Extract the [X, Y] coordinate from the center of the cell holding the provided text.  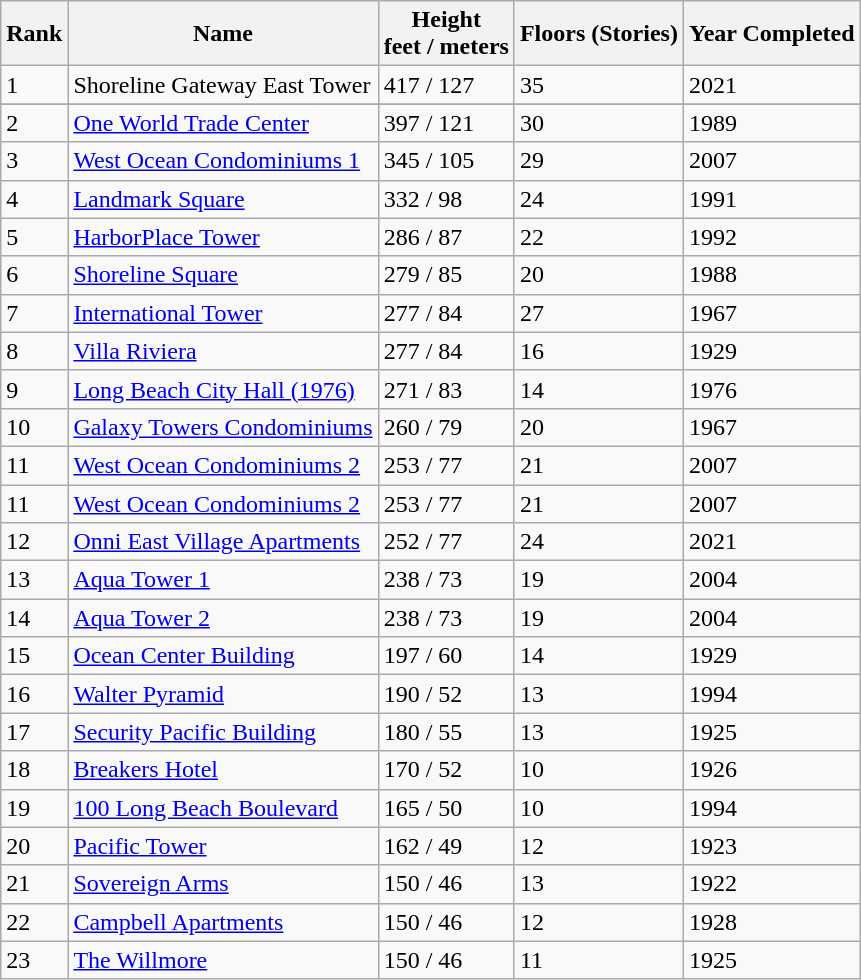
27 [598, 313]
Shoreline Gateway East Tower [223, 85]
One World Trade Center [223, 123]
260 / 79 [446, 427]
Sovereign Arms [223, 884]
Ocean Center Building [223, 656]
17 [34, 732]
8 [34, 351]
3 [34, 161]
Year Completed [772, 34]
345 / 105 [446, 161]
271 / 83 [446, 389]
332 / 98 [446, 199]
Aqua Tower 1 [223, 580]
Aqua Tower 2 [223, 618]
279 / 85 [446, 275]
1988 [772, 275]
9 [34, 389]
170 / 52 [446, 770]
International Tower [223, 313]
1992 [772, 237]
180 / 55 [446, 732]
1 [34, 85]
1928 [772, 922]
286 / 87 [446, 237]
West Ocean Condominiums 1 [223, 161]
190 / 52 [446, 694]
Pacific Tower [223, 846]
162 / 49 [446, 846]
165 / 50 [446, 808]
Breakers Hotel [223, 770]
252 / 77 [446, 542]
5 [34, 237]
30 [598, 123]
Long Beach City Hall (1976) [223, 389]
397 / 121 [446, 123]
7 [34, 313]
1991 [772, 199]
197 / 60 [446, 656]
23 [34, 960]
Rank [34, 34]
15 [34, 656]
Galaxy Towers Condominiums [223, 427]
2 [34, 123]
1926 [772, 770]
Heightfeet / meters [446, 34]
1989 [772, 123]
1922 [772, 884]
HarborPlace Tower [223, 237]
Landmark Square [223, 199]
The Willmore [223, 960]
417 / 127 [446, 85]
4 [34, 199]
Campbell Apartments [223, 922]
18 [34, 770]
29 [598, 161]
Villa Riviera [223, 351]
6 [34, 275]
35 [598, 85]
Security Pacific Building [223, 732]
Onni East Village Apartments [223, 542]
Name [223, 34]
1923 [772, 846]
Walter Pyramid [223, 694]
1976 [772, 389]
100 Long Beach Boulevard [223, 808]
Shoreline Square [223, 275]
Floors (Stories) [598, 34]
